Detect which cell encompasses the target text, then output its (X, Y) center coordinate. 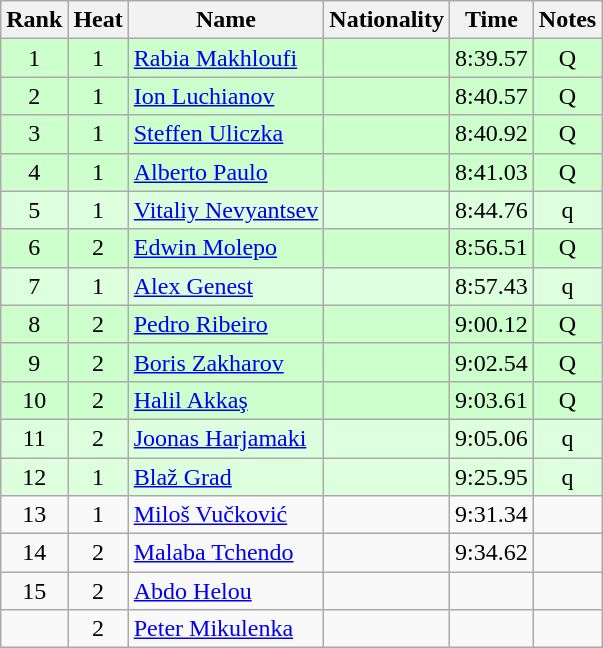
11 (34, 438)
9:05.06 (492, 438)
6 (34, 248)
Rank (34, 20)
Halil Akkaş (226, 400)
9:31.34 (492, 515)
10 (34, 400)
Alberto Paulo (226, 172)
Nationality (387, 20)
Abdo Helou (226, 591)
12 (34, 477)
Miloš Vučković (226, 515)
Vitaliy Nevyantsev (226, 210)
Time (492, 20)
8:44.76 (492, 210)
9:02.54 (492, 362)
Ion Luchianov (226, 96)
Name (226, 20)
Steffen Uliczka (226, 134)
14 (34, 553)
8 (34, 324)
5 (34, 210)
Joonas Harjamaki (226, 438)
8:57.43 (492, 286)
4 (34, 172)
Peter Mikulenka (226, 629)
13 (34, 515)
Malaba Tchendo (226, 553)
Edwin Molepo (226, 248)
9:03.61 (492, 400)
8:56.51 (492, 248)
8:40.92 (492, 134)
8:39.57 (492, 58)
9:34.62 (492, 553)
3 (34, 134)
9 (34, 362)
9:00.12 (492, 324)
Rabia Makhloufi (226, 58)
8:41.03 (492, 172)
Alex Genest (226, 286)
7 (34, 286)
15 (34, 591)
Notes (567, 20)
Heat (98, 20)
Blaž Grad (226, 477)
Pedro Ribeiro (226, 324)
9:25.95 (492, 477)
8:40.57 (492, 96)
Boris Zakharov (226, 362)
